Scan for the cell matching the given text and deliver its (X, Y) coordinate at center. 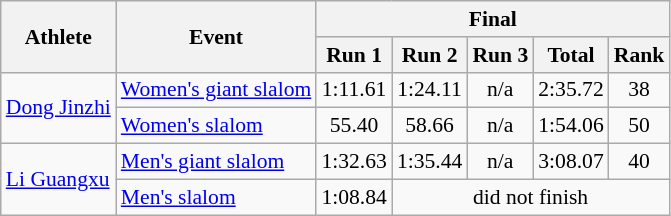
40 (640, 162)
Women's giant slalom (216, 90)
Rank (640, 55)
Final (492, 19)
1:32.63 (354, 162)
Total (570, 55)
2:35.72 (570, 90)
50 (640, 126)
Men's giant slalom (216, 162)
55.40 (354, 126)
3:08.07 (570, 162)
Women's slalom (216, 126)
1:08.84 (354, 197)
1:35.44 (430, 162)
Run 1 (354, 55)
1:24.11 (430, 90)
did not finish (530, 197)
Men's slalom (216, 197)
1:11.61 (354, 90)
Event (216, 36)
Dong Jinzhi (58, 108)
Run 3 (500, 55)
1:54.06 (570, 126)
Run 2 (430, 55)
Li Guangxu (58, 180)
Athlete (58, 36)
58.66 (430, 126)
38 (640, 90)
